Extract the (x, y) coordinate from the center of the cell holding the provided text.  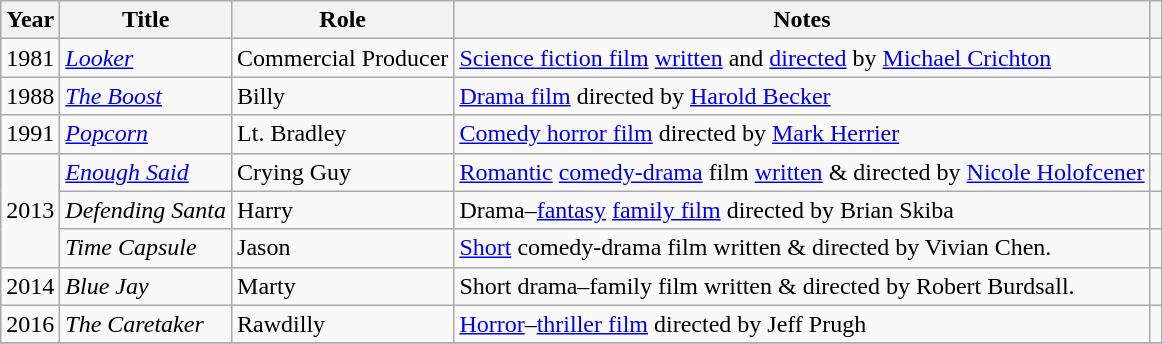
Looker (146, 58)
Horror–thriller film directed by Jeff Prugh (802, 324)
Role (343, 20)
Rawdilly (343, 324)
Marty (343, 286)
Title (146, 20)
Year (30, 20)
Short comedy-drama film written & directed by Vivian Chen. (802, 248)
1988 (30, 96)
2013 (30, 210)
Lt. Bradley (343, 134)
Drama film directed by Harold Becker (802, 96)
Science fiction film written and directed by Michael Crichton (802, 58)
2014 (30, 286)
The Boost (146, 96)
Drama–fantasy family film directed by Brian Skiba (802, 210)
Short drama–family film written & directed by Robert Burdsall. (802, 286)
Comedy horror film directed by Mark Herrier (802, 134)
Time Capsule (146, 248)
The Caretaker (146, 324)
Harry (343, 210)
2016 (30, 324)
Blue Jay (146, 286)
Defending Santa (146, 210)
Billy (343, 96)
Jason (343, 248)
Romantic comedy-drama film written & directed by Nicole Holofcener (802, 172)
Commercial Producer (343, 58)
Popcorn (146, 134)
Enough Said (146, 172)
1981 (30, 58)
Crying Guy (343, 172)
1991 (30, 134)
Notes (802, 20)
